Return the [x, y] coordinate for the center point of the cell that contains the specified text.  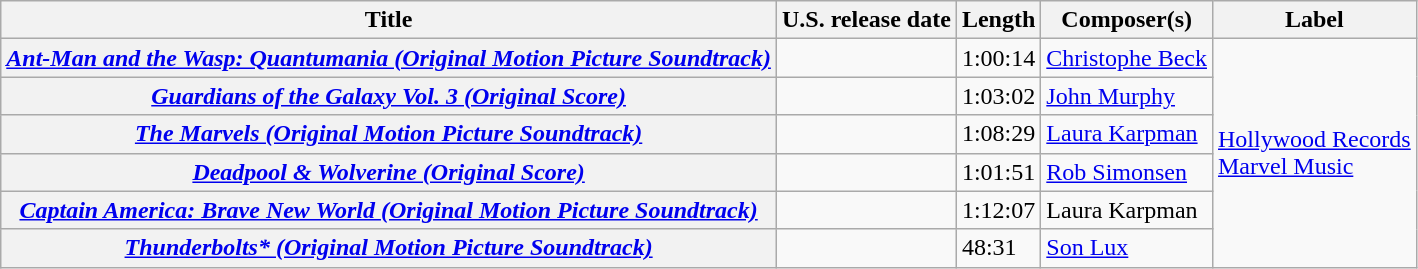
Christophe Beck [1127, 58]
1:01:51 [998, 172]
Ant-Man and the Wasp: Quantumania (Original Motion Picture Soundtrack) [389, 58]
1:03:02 [998, 96]
Rob Simonsen [1127, 172]
Title [389, 20]
1:00:14 [998, 58]
Deadpool & Wolverine (Original Score) [389, 172]
1:08:29 [998, 134]
Captain America: Brave New World (Original Motion Picture Soundtrack) [389, 210]
Son Lux [1127, 248]
John Murphy [1127, 96]
Composer(s) [1127, 20]
Hollywood RecordsMarvel Music [1314, 153]
Thunderbolts* (Original Motion Picture Soundtrack) [389, 248]
48:31 [998, 248]
Guardians of the Galaxy Vol. 3 (Original Score) [389, 96]
1:12:07 [998, 210]
The Marvels (Original Motion Picture Soundtrack) [389, 134]
U.S. release date [866, 20]
Length [998, 20]
Label [1314, 20]
